Identify which cell holds the provided text, then report its (X, Y) central coordinate. 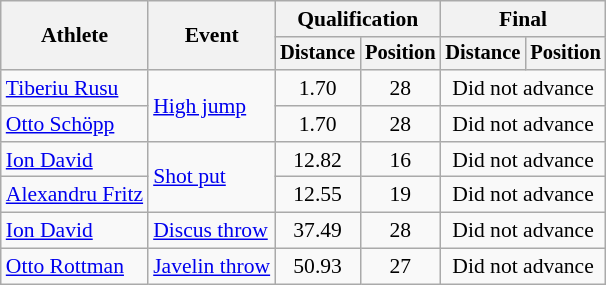
Qualification (358, 19)
37.49 (318, 231)
Alexandru Fritz (74, 195)
Shot put (212, 178)
Discus throw (212, 231)
Javelin throw (212, 267)
12.55 (318, 195)
50.93 (318, 267)
Final (522, 19)
12.82 (318, 160)
Otto Rottman (74, 267)
Otto Schöpp (74, 124)
Event (212, 36)
16 (400, 160)
High jump (212, 106)
27 (400, 267)
Tiberiu Rusu (74, 88)
Athlete (74, 36)
19 (400, 195)
